Return (x, y) of the center of cell containing provided text 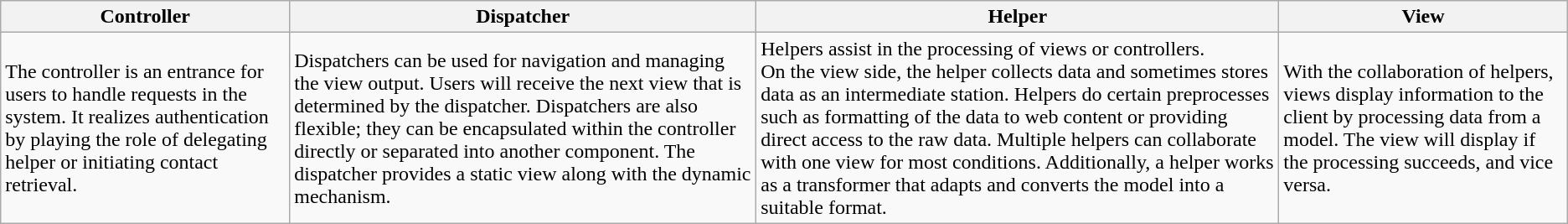
Helper (1018, 17)
Dispatcher (523, 17)
View (1424, 17)
Controller (146, 17)
